For the text-containing cell, return its midpoint in [X, Y] coordinate format. 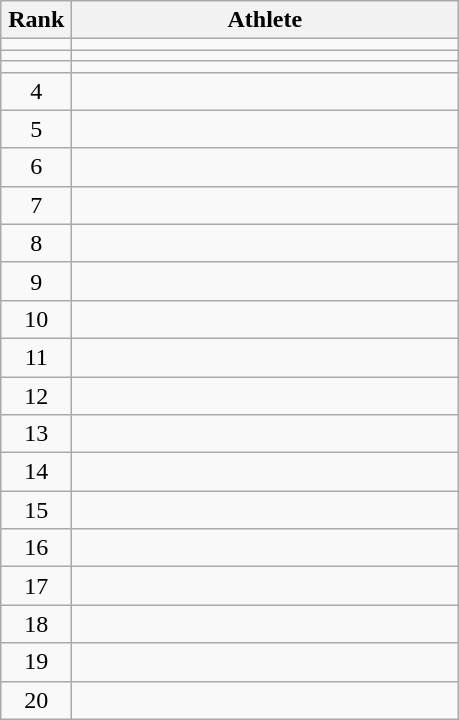
19 [36, 662]
10 [36, 319]
20 [36, 700]
8 [36, 243]
18 [36, 624]
Athlete [265, 20]
12 [36, 395]
Rank [36, 20]
9 [36, 281]
15 [36, 510]
14 [36, 472]
11 [36, 357]
17 [36, 586]
4 [36, 91]
6 [36, 167]
7 [36, 205]
16 [36, 548]
5 [36, 129]
13 [36, 434]
